Pinpoint the cell where the given text exists, returning its [X, Y] midpoint coordinate. 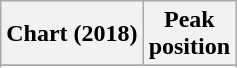
Peak position [189, 34]
Chart (2018) [72, 34]
